Identify which cell holds the provided text, then report its [X, Y] central coordinate. 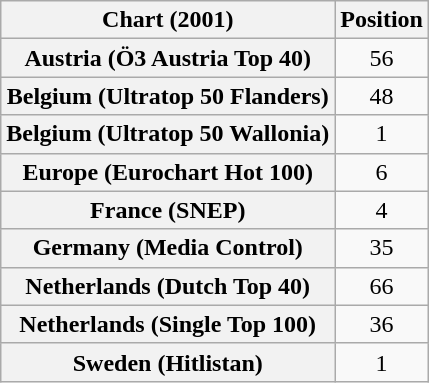
6 [382, 172]
Chart (2001) [168, 20]
Belgium (Ultratop 50 Flanders) [168, 96]
48 [382, 96]
35 [382, 248]
France (SNEP) [168, 210]
4 [382, 210]
Belgium (Ultratop 50 Wallonia) [168, 134]
Europe (Eurochart Hot 100) [168, 172]
Germany (Media Control) [168, 248]
Netherlands (Single Top 100) [168, 324]
36 [382, 324]
56 [382, 58]
Sweden (Hitlistan) [168, 362]
66 [382, 286]
Austria (Ö3 Austria Top 40) [168, 58]
Position [382, 20]
Netherlands (Dutch Top 40) [168, 286]
